Locate the cell with the specified text and output its [x, y] center coordinate. 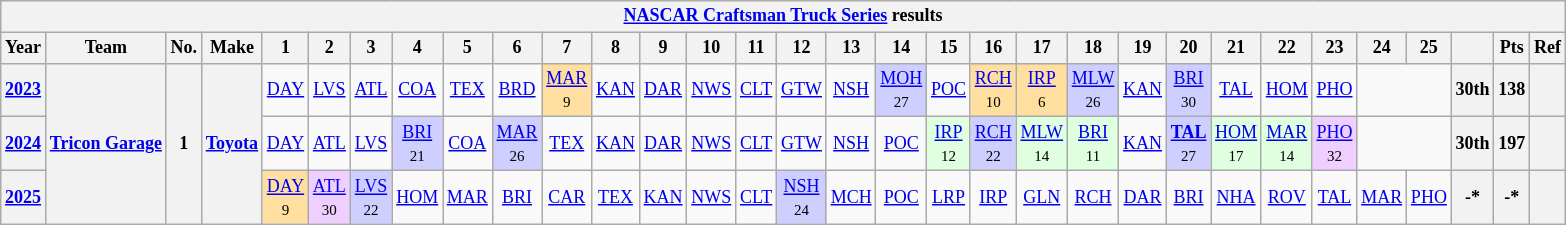
IRP12 [949, 144]
ATL30 [329, 197]
RCH10 [993, 90]
MOH27 [902, 90]
Toyota [232, 144]
9 [663, 48]
5 [468, 48]
15 [949, 48]
22 [1286, 48]
2023 [24, 90]
MLW14 [1042, 144]
24 [1382, 48]
DAY9 [285, 197]
Team [106, 48]
Make [232, 48]
MCH [851, 197]
14 [902, 48]
BRI11 [1092, 144]
197 [1512, 144]
Tricon Garage [106, 144]
23 [1334, 48]
25 [1430, 48]
ROV [1286, 197]
Pts [1512, 48]
18 [1092, 48]
2 [329, 48]
17 [1042, 48]
GLN [1042, 197]
6 [517, 48]
LRP [949, 197]
HOM17 [1236, 144]
20 [1188, 48]
NHA [1236, 197]
LVS22 [371, 197]
10 [712, 48]
3 [371, 48]
21 [1236, 48]
Year [24, 48]
13 [851, 48]
138 [1512, 90]
MAR14 [1286, 144]
Ref [1548, 48]
PHO32 [1334, 144]
11 [756, 48]
IRP [993, 197]
BRI21 [418, 144]
4 [418, 48]
CAR [567, 197]
19 [1143, 48]
8 [616, 48]
IRP6 [1042, 90]
2024 [24, 144]
NASCAR Craftsman Truck Series results [783, 16]
12 [802, 48]
7 [567, 48]
16 [993, 48]
No. [184, 48]
RCH [1092, 197]
BRI30 [1188, 90]
BRD [517, 90]
MLW26 [1092, 90]
NSH24 [802, 197]
RCH22 [993, 144]
MAR9 [567, 90]
MAR26 [517, 144]
2025 [24, 197]
TAL27 [1188, 144]
